Scan for the cell matching the given text and deliver its [x, y] coordinate at center. 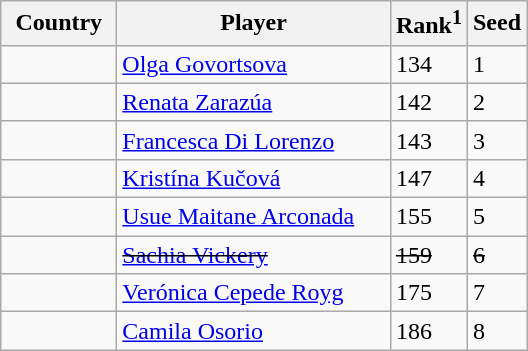
Usue Maitane Arconada [254, 217]
1 [496, 64]
8 [496, 331]
Country [59, 24]
134 [428, 64]
143 [428, 140]
Sachia Vickery [254, 255]
147 [428, 178]
Rank1 [428, 24]
142 [428, 102]
Renata Zarazúa [254, 102]
Francesca Di Lorenzo [254, 140]
4 [496, 178]
Kristína Kučová [254, 178]
5 [496, 217]
155 [428, 217]
Verónica Cepede Royg [254, 293]
6 [496, 255]
175 [428, 293]
Olga Govortsova [254, 64]
Player [254, 24]
2 [496, 102]
3 [496, 140]
7 [496, 293]
159 [428, 255]
Seed [496, 24]
Camila Osorio [254, 331]
186 [428, 331]
